Capture the cell that displays the provided text and extract its (X, Y) central coordinate. 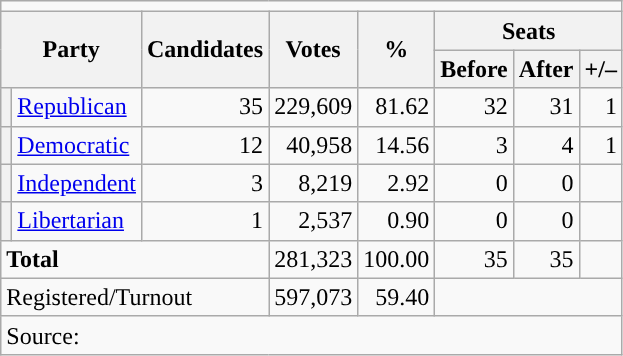
After (546, 69)
Votes (314, 50)
Republican (77, 107)
2,537 (314, 221)
+/– (600, 69)
Before (474, 69)
597,073 (314, 297)
14.56 (396, 145)
2.92 (396, 183)
59.40 (396, 297)
8,219 (314, 183)
4 (546, 145)
Libertarian (77, 221)
32 (474, 107)
% (396, 50)
Independent (77, 183)
0.90 (396, 221)
81.62 (396, 107)
229,609 (314, 107)
40,958 (314, 145)
Candidates (204, 50)
31 (546, 107)
Party (72, 50)
Registered/Turnout (135, 297)
Democratic (77, 145)
Source: (312, 335)
12 (204, 145)
100.00 (396, 259)
Total (135, 259)
281,323 (314, 259)
Seats (529, 31)
